Find where the given text appears and provide that cell's center as [X, Y] coordinate. 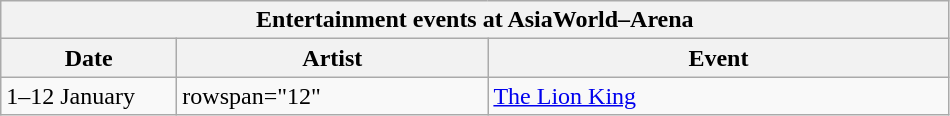
Artist [332, 58]
Date [89, 58]
Event [718, 58]
Entertainment events at AsiaWorld–Arena [475, 20]
1–12 January [89, 96]
rowspan="12" [332, 96]
The Lion King [718, 96]
